Output the (x, y) coordinate of the center of the cell containing the given text.  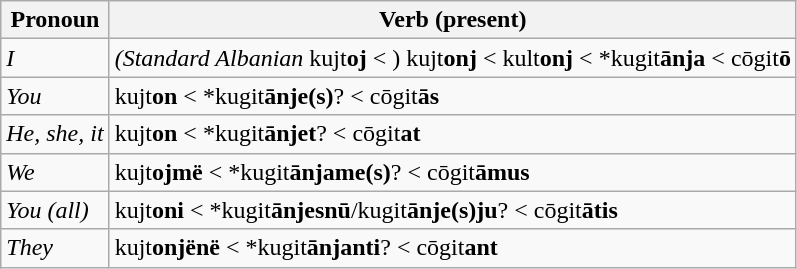
You (55, 96)
He, she, it (55, 134)
They (55, 248)
kujton < *kugitānje(s)? < cōgitās (452, 96)
kujtojmë < *kugitānjame(s)? < cōgitāmus (452, 172)
We (55, 172)
kujton < *kugitānjet? < cōgitat (452, 134)
Pronoun (55, 20)
(Standard Albanian kujtoj < ) kujtonj < kultonj < *kugitānja < cōgitō (452, 58)
I (55, 58)
Verb (present) (452, 20)
You (all) (55, 210)
kujtoni < *kugitānjesnū/kugitānje(s)ju? < cōgitātis (452, 210)
kujtonjënë < *kugitānjanti? < cōgitant (452, 248)
